Identify which cell holds the provided text, then report its [X, Y] central coordinate. 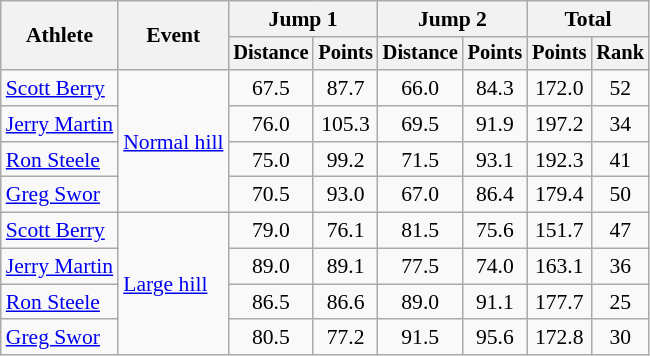
86.5 [270, 302]
Large hill [173, 284]
66.0 [420, 88]
Jump 1 [302, 19]
91.5 [420, 338]
77.2 [345, 338]
Normal hill [173, 141]
86.6 [345, 302]
177.7 [559, 302]
Event [173, 36]
93.1 [495, 160]
Rank [620, 54]
70.5 [270, 195]
79.0 [270, 231]
30 [620, 338]
151.7 [559, 231]
77.5 [420, 267]
80.5 [270, 338]
76.0 [270, 124]
75.0 [270, 160]
163.1 [559, 267]
89.1 [345, 267]
52 [620, 88]
91.9 [495, 124]
71.5 [420, 160]
Jump 2 [452, 19]
81.5 [420, 231]
67.5 [270, 88]
50 [620, 195]
75.6 [495, 231]
91.1 [495, 302]
69.5 [420, 124]
93.0 [345, 195]
95.6 [495, 338]
172.8 [559, 338]
87.7 [345, 88]
25 [620, 302]
105.3 [345, 124]
41 [620, 160]
67.0 [420, 195]
36 [620, 267]
34 [620, 124]
192.3 [559, 160]
Total [588, 19]
86.4 [495, 195]
99.2 [345, 160]
172.0 [559, 88]
84.3 [495, 88]
197.2 [559, 124]
179.4 [559, 195]
Athlete [60, 36]
76.1 [345, 231]
74.0 [495, 267]
47 [620, 231]
